From the cell containing the given text, extract its center point as [x, y] coordinate. 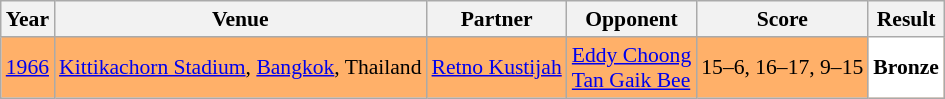
Year [28, 19]
Kittikachorn Stadium, Bangkok, Thailand [240, 68]
Result [906, 19]
Bronze [906, 68]
1966 [28, 68]
Partner [497, 19]
Venue [240, 19]
Eddy Choong Tan Gaik Bee [632, 68]
Retno Kustijah [497, 68]
Opponent [632, 19]
15–6, 16–17, 9–15 [782, 68]
Score [782, 19]
